Capture the cell that displays the provided text and extract its (x, y) central coordinate. 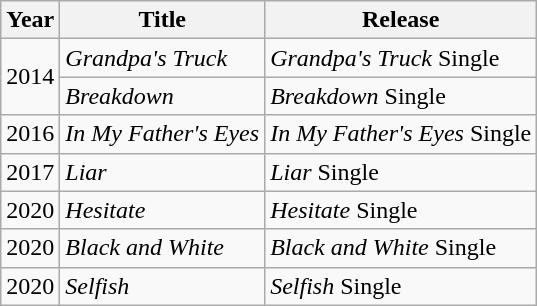
Release (401, 20)
Selfish Single (401, 286)
Black and White (162, 248)
Breakdown Single (401, 96)
2016 (30, 134)
2014 (30, 77)
Liar Single (401, 172)
Selfish (162, 286)
Hesitate Single (401, 210)
Title (162, 20)
Breakdown (162, 96)
2017 (30, 172)
Grandpa's Truck (162, 58)
Liar (162, 172)
Black and White Single (401, 248)
Grandpa's Truck Single (401, 58)
In My Father's Eyes Single (401, 134)
Hesitate (162, 210)
In My Father's Eyes (162, 134)
Year (30, 20)
